Extract the (X, Y) coordinate from the center of the cell holding the provided text.  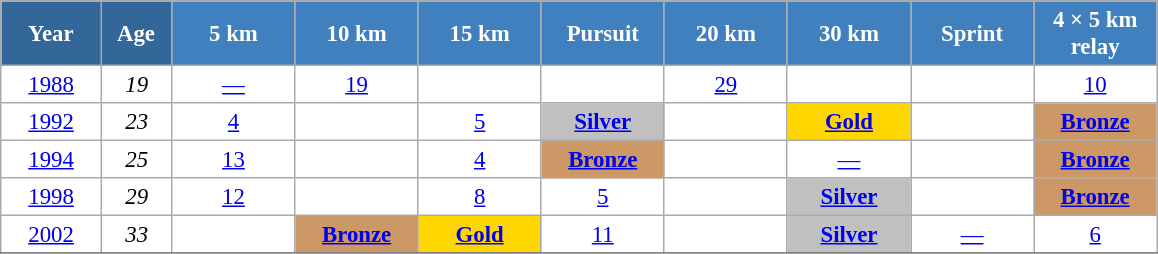
12 (234, 197)
15 km (480, 34)
5 km (234, 34)
11 (602, 235)
1994 (52, 160)
8 (480, 197)
1992 (52, 122)
13 (234, 160)
6 (1096, 235)
Pursuit (602, 34)
1998 (52, 197)
23 (136, 122)
1988 (52, 85)
30 km (848, 34)
2002 (52, 235)
20 km (726, 34)
Age (136, 34)
4 × 5 km relay (1096, 34)
Sprint (972, 34)
10 (1096, 85)
Year (52, 34)
25 (136, 160)
33 (136, 235)
10 km (356, 34)
